Determine the (x, y) coordinate at the center of the cell enclosing the given text.  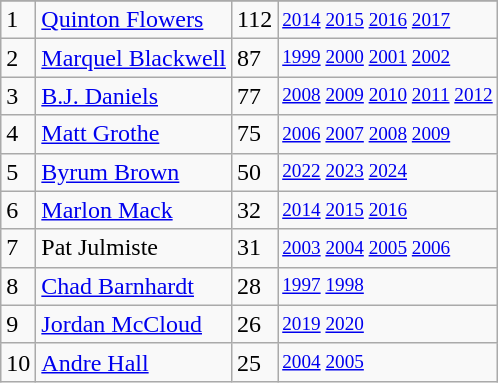
Pat Julmiste (134, 248)
Quinton Flowers (134, 20)
31 (254, 248)
7 (18, 248)
Chad Barnhardt (134, 286)
Marquel Blackwell (134, 58)
77 (254, 96)
8 (18, 286)
87 (254, 58)
2019 2020 (388, 324)
28 (254, 286)
2006 2007 2008 2009 (388, 134)
Marlon Mack (134, 210)
1 (18, 20)
B.J. Daniels (134, 96)
Matt Grothe (134, 134)
25 (254, 362)
Byrum Brown (134, 172)
2003 2004 2005 2006 (388, 248)
2004 2005 (388, 362)
50 (254, 172)
2008 2009 2010 2011 2012 (388, 96)
75 (254, 134)
2014 2015 2016 (388, 210)
Andre Hall (134, 362)
9 (18, 324)
2 (18, 58)
112 (254, 20)
10 (18, 362)
2014 2015 2016 2017 (388, 20)
26 (254, 324)
Jordan McCloud (134, 324)
32 (254, 210)
1997 1998 (388, 286)
6 (18, 210)
4 (18, 134)
1999 2000 2001 2002 (388, 58)
3 (18, 96)
5 (18, 172)
2022 2023 2024 (388, 172)
